Output the [X, Y] coordinate of the center of the cell containing the given text.  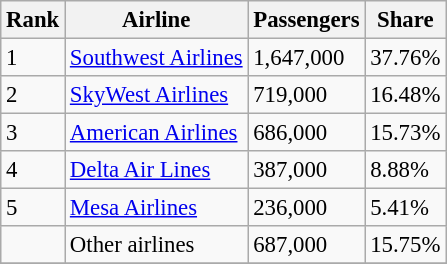
1,647,000 [306, 58]
Share [406, 20]
5.41% [406, 208]
8.88% [406, 170]
15.75% [406, 245]
American Airlines [156, 133]
4 [33, 170]
1 [33, 58]
719,000 [306, 95]
15.73% [406, 133]
Southwest Airlines [156, 58]
Airline [156, 20]
Mesa Airlines [156, 208]
686,000 [306, 133]
2 [33, 95]
Other airlines [156, 245]
236,000 [306, 208]
16.48% [406, 95]
Passengers [306, 20]
5 [33, 208]
3 [33, 133]
SkyWest Airlines [156, 95]
37.76% [406, 58]
Delta Air Lines [156, 170]
687,000 [306, 245]
Rank [33, 20]
387,000 [306, 170]
